Extract the (X, Y) coordinate from the center of the cell holding the provided text.  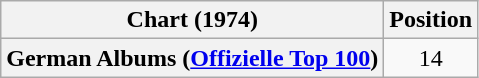
14 (431, 58)
Chart (1974) (192, 20)
Position (431, 20)
German Albums (Offizielle Top 100) (192, 58)
